Return the (X, Y) coordinate for the center point of the cell that contains the specified text.  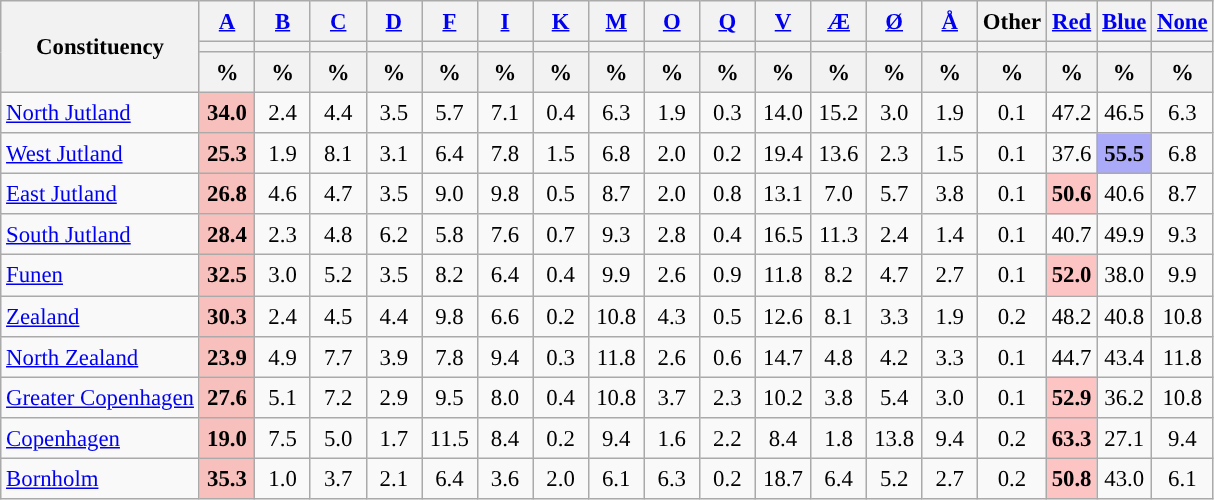
36.2 (1124, 398)
1.0 (283, 478)
32.5 (227, 276)
7.6 (505, 234)
43.4 (1124, 356)
1.6 (672, 438)
0.8 (728, 194)
0.9 (728, 276)
5.4 (894, 398)
27.6 (227, 398)
North Jutland (100, 114)
26.8 (227, 194)
8.0 (505, 398)
4.6 (283, 194)
Blue (1124, 22)
Funen (100, 276)
6.6 (505, 316)
A (227, 22)
2.1 (394, 478)
15.2 (839, 114)
40.8 (1124, 316)
M (616, 22)
Red (1071, 22)
47.2 (1071, 114)
50.8 (1071, 478)
46.5 (1124, 114)
K (561, 22)
Æ (839, 22)
35.3 (227, 478)
5.0 (338, 438)
40.7 (1071, 234)
52.0 (1071, 276)
1.7 (394, 438)
34.0 (227, 114)
Q (728, 22)
2.8 (672, 234)
Copenhagen (100, 438)
B (283, 22)
Bornholm (100, 478)
19.0 (227, 438)
37.6 (1071, 154)
28.4 (227, 234)
16.5 (783, 234)
1.4 (950, 234)
30.3 (227, 316)
52.9 (1071, 398)
1.8 (839, 438)
Å (950, 22)
50.6 (1071, 194)
44.7 (1071, 356)
11.3 (839, 234)
5.1 (283, 398)
West Jutland (100, 154)
O (672, 22)
4.5 (338, 316)
I (505, 22)
38.0 (1124, 276)
Ø (894, 22)
13.8 (894, 438)
3.9 (394, 356)
14.7 (783, 356)
0.7 (561, 234)
6.2 (394, 234)
V (783, 22)
None (1182, 22)
4.9 (283, 356)
43.0 (1124, 478)
5.8 (450, 234)
C (338, 22)
49.9 (1124, 234)
Constituency (100, 47)
D (394, 22)
7.5 (283, 438)
55.5 (1124, 154)
7.1 (505, 114)
11.5 (450, 438)
South Jutland (100, 234)
0.6 (728, 356)
North Zealand (100, 356)
10.2 (783, 398)
Other (1012, 22)
7.2 (338, 398)
F (450, 22)
East Jutland (100, 194)
40.6 (1124, 194)
3.6 (505, 478)
12.6 (783, 316)
7.7 (338, 356)
25.3 (227, 154)
13.1 (783, 194)
63.3 (1071, 438)
19.4 (783, 154)
13.6 (839, 154)
2.9 (394, 398)
7.0 (839, 194)
2.2 (728, 438)
9.5 (450, 398)
4.3 (672, 316)
4.2 (894, 356)
14.0 (783, 114)
Zealand (100, 316)
48.2 (1071, 316)
27.1 (1124, 438)
9.0 (450, 194)
23.9 (227, 356)
3.1 (394, 154)
Greater Copenhagen (100, 398)
18.7 (783, 478)
